Provide the [X, Y] coordinate of the cell's center where the given text is located.  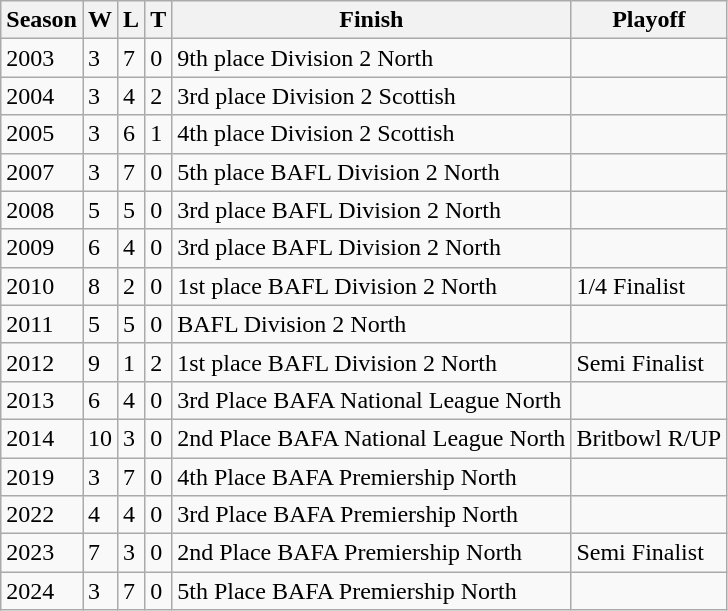
3rd place Division 2 Scottish [372, 96]
L [132, 20]
2010 [42, 286]
5th place BAFL Division 2 North [372, 172]
4th Place BAFA Premiership North [372, 477]
9th place Division 2 North [372, 58]
2022 [42, 515]
2007 [42, 172]
9 [100, 362]
2004 [42, 96]
4th place Division 2 Scottish [372, 134]
2nd Place BAFA National League North [372, 438]
8 [100, 286]
5th Place BAFA Premiership North [372, 591]
1/4 Finalist [649, 286]
2019 [42, 477]
10 [100, 438]
2011 [42, 324]
2nd Place BAFA Premiership North [372, 553]
2005 [42, 134]
Britbowl R/UP [649, 438]
2003 [42, 58]
3rd Place BAFA National League North [372, 400]
2023 [42, 553]
3rd Place BAFA Premiership North [372, 515]
2012 [42, 362]
Playoff [649, 20]
Season [42, 20]
2024 [42, 591]
2014 [42, 438]
2009 [42, 248]
Finish [372, 20]
2013 [42, 400]
2008 [42, 210]
T [158, 20]
BAFL Division 2 North [372, 324]
W [100, 20]
